Pinpoint the cell where the given text exists, returning its (x, y) midpoint coordinate. 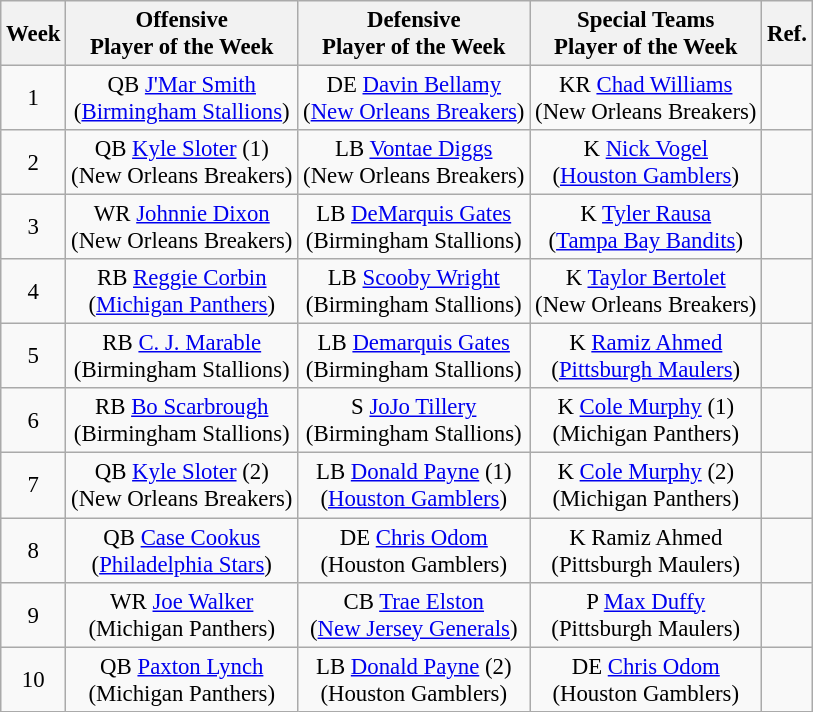
DE Davin Bellamy (New Orleans Breakers) (414, 98)
LB Demarquis Gates(Birmingham Stallions) (414, 356)
QB Kyle Sloter (2)(New Orleans Breakers) (182, 486)
QB Case Cookus(Philadelphia Stars) (182, 550)
QB Kyle Sloter (1)(New Orleans Breakers) (182, 162)
3 (34, 228)
Week (34, 34)
1 (34, 98)
KR Chad Williams (New Orleans Breakers) (646, 98)
WR Joe Walker(Michigan Panthers) (182, 614)
2 (34, 162)
LB Vontae Diggs(New Orleans Breakers) (414, 162)
LB Donald Payne (2) (Houston Gamblers) (414, 680)
WR Johnnie Dixon(New Orleans Breakers) (182, 228)
LB Donald Payne (1) (Houston Gamblers) (414, 486)
Special TeamsPlayer of the Week (646, 34)
DefensivePlayer of the Week (414, 34)
S JoJo Tillery(Birmingham Stallions) (414, 420)
K Cole Murphy (1)(Michigan Panthers) (646, 420)
Ref. (787, 34)
QB Paxton Lynch(Michigan Panthers) (182, 680)
P Max Duffy(Pittsburgh Maulers) (646, 614)
RB Reggie Corbin(Michigan Panthers) (182, 292)
8 (34, 550)
7 (34, 486)
LB Scooby Wright(Birmingham Stallions) (414, 292)
10 (34, 680)
K Nick Vogel(Houston Gamblers) (646, 162)
OffensivePlayer of the Week (182, 34)
QB J'Mar Smith(Birmingham Stallions) (182, 98)
K Taylor Bertolet(New Orleans Breakers) (646, 292)
CB Trae Elston(New Jersey Generals) (414, 614)
LB DeMarquis Gates(Birmingham Stallions) (414, 228)
K Tyler Rausa(Tampa Bay Bandits) (646, 228)
6 (34, 420)
9 (34, 614)
4 (34, 292)
K Cole Murphy (2)(Michigan Panthers) (646, 486)
5 (34, 356)
RB Bo Scarbrough(Birmingham Stallions) (182, 420)
RB C. J. Marable(Birmingham Stallions) (182, 356)
